Search for the cell housing the specified text and yield its (X, Y) center coordinate. 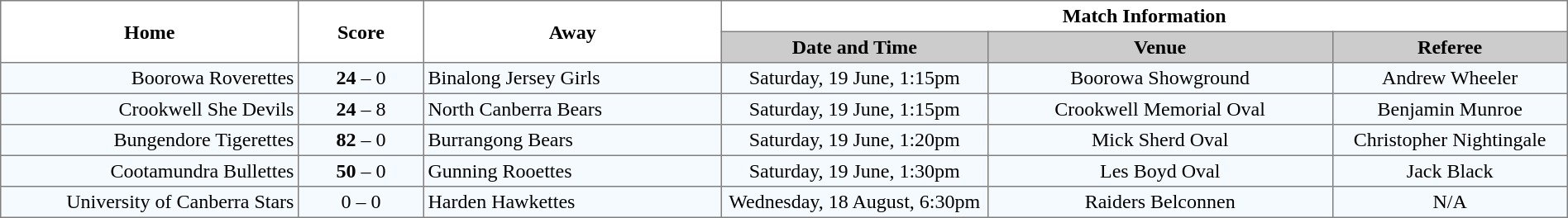
Christopher Nightingale (1450, 140)
Crookwell Memorial Oval (1159, 109)
50 – 0 (361, 171)
0 – 0 (361, 202)
Jack Black (1450, 171)
North Canberra Bears (572, 109)
Benjamin Munroe (1450, 109)
Burrangong Bears (572, 140)
Date and Time (854, 47)
Andrew Wheeler (1450, 78)
Saturday, 19 June, 1:20pm (854, 140)
24 – 0 (361, 78)
Gunning Rooettes (572, 171)
24 – 8 (361, 109)
82 – 0 (361, 140)
Bungendore Tigerettes (150, 140)
Binalong Jersey Girls (572, 78)
University of Canberra Stars (150, 202)
Crookwell She Devils (150, 109)
N/A (1450, 202)
Harden Hawkettes (572, 202)
Mick Sherd Oval (1159, 140)
Venue (1159, 47)
Boorowa Showground (1159, 78)
Home (150, 31)
Boorowa Roverettes (150, 78)
Score (361, 31)
Match Information (1145, 17)
Referee (1450, 47)
Away (572, 31)
Raiders Belconnen (1159, 202)
Les Boyd Oval (1159, 171)
Wednesday, 18 August, 6:30pm (854, 202)
Cootamundra Bullettes (150, 171)
Saturday, 19 June, 1:30pm (854, 171)
